From the cell containing the given text, extract its center point as [x, y] coordinate. 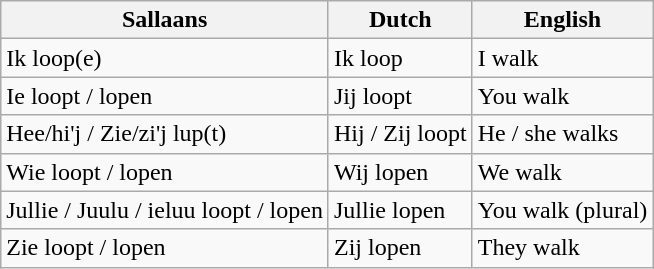
Wie loopt / lopen [165, 172]
Ie loopt / lopen [165, 96]
Ik loop(e) [165, 58]
Jullie lopen [400, 210]
We walk [562, 172]
English [562, 20]
They walk [562, 248]
Sallaans [165, 20]
Jullie / Juulu / ieluu loopt / lopen [165, 210]
Zie loopt / lopen [165, 248]
Hee/hi'j / Zie/zi'j lup(t) [165, 134]
You walk (plural) [562, 210]
Dutch [400, 20]
Zij lopen [400, 248]
Jij loopt [400, 96]
Hij / Zij loopt [400, 134]
You walk [562, 96]
He / she walks [562, 134]
Wij lopen [400, 172]
I walk [562, 58]
Ik loop [400, 58]
